Pinpoint the cell where the given text exists, returning its [x, y] midpoint coordinate. 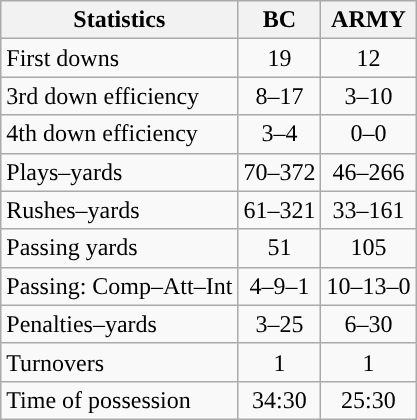
Turnovers [120, 362]
70–372 [280, 172]
10–13–0 [368, 286]
BC [280, 20]
46–266 [368, 172]
Penalties–yards [120, 324]
25:30 [368, 400]
3–4 [280, 134]
61–321 [280, 210]
Rushes–yards [120, 210]
Passing yards [120, 248]
34:30 [280, 400]
Statistics [120, 20]
4th down efficiency [120, 134]
51 [280, 248]
105 [368, 248]
19 [280, 58]
4–9–1 [280, 286]
0–0 [368, 134]
3rd down efficiency [120, 96]
33–161 [368, 210]
3–25 [280, 324]
Plays–yards [120, 172]
Passing: Comp–Att–Int [120, 286]
Time of possession [120, 400]
First downs [120, 58]
ARMY [368, 20]
12 [368, 58]
3–10 [368, 96]
8–17 [280, 96]
6–30 [368, 324]
